Find where the given text appears and provide that cell's center as [X, Y] coordinate. 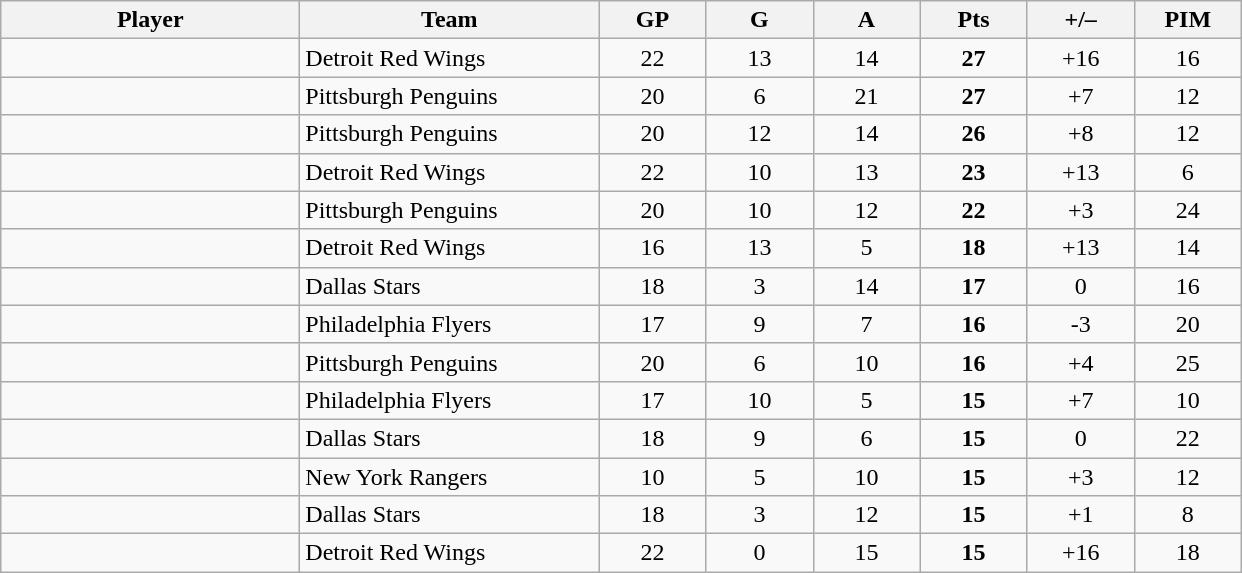
-3 [1080, 324]
GP [652, 20]
7 [866, 324]
Team [450, 20]
+4 [1080, 362]
26 [974, 134]
21 [866, 96]
PIM [1188, 20]
New York Rangers [450, 477]
24 [1188, 210]
A [866, 20]
+8 [1080, 134]
+1 [1080, 515]
25 [1188, 362]
G [760, 20]
23 [974, 172]
Pts [974, 20]
8 [1188, 515]
Player [150, 20]
+/– [1080, 20]
